For the text-containing cell, return its midpoint in [x, y] coordinate format. 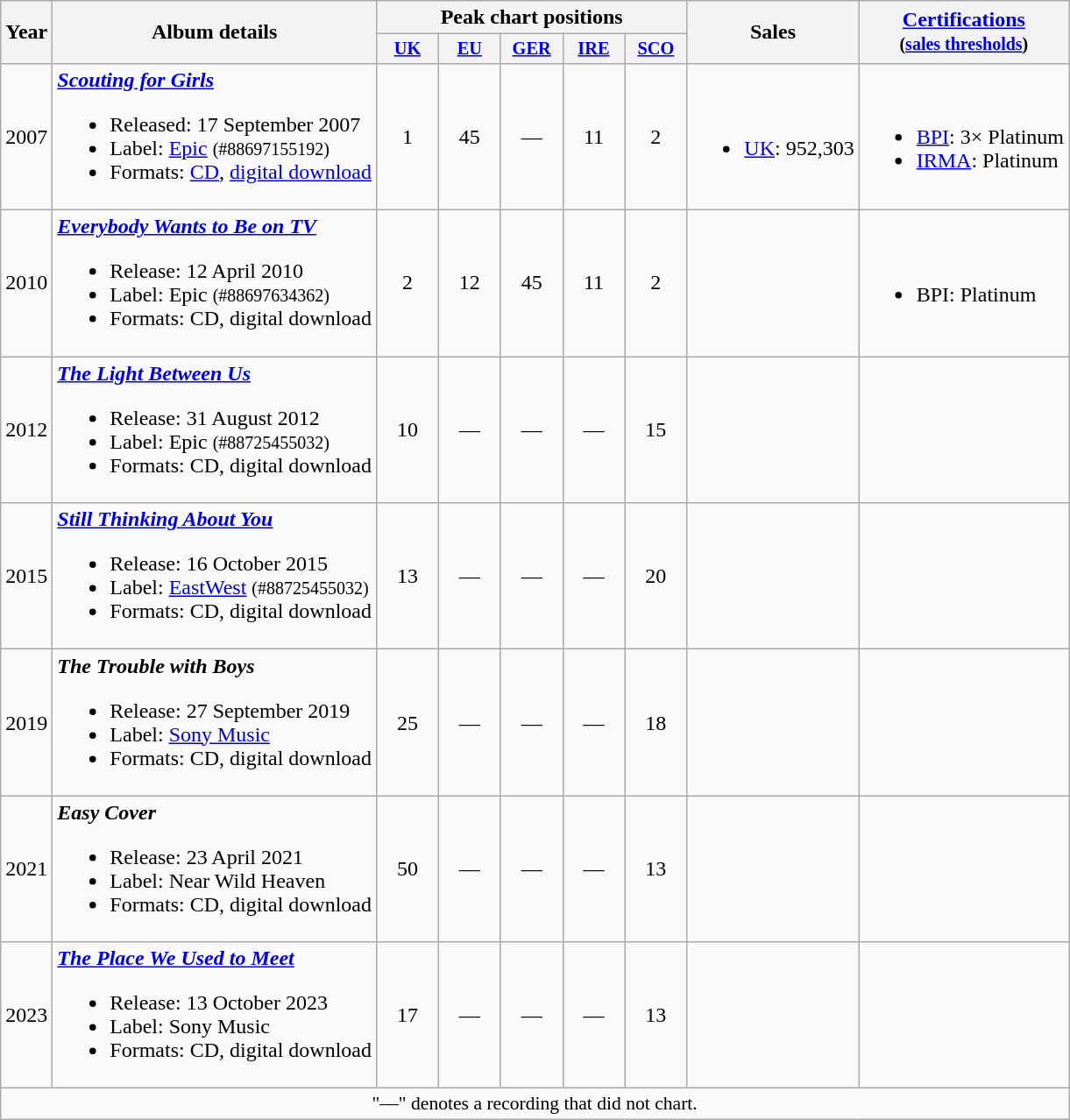
1 [408, 137]
15 [655, 429]
25 [408, 722]
Still Thinking About YouRelease: 16 October 2015Label: EastWest (#88725455032)Formats: CD, digital download [215, 577]
Certifications(sales thresholds) [964, 32]
EU [470, 49]
12 [470, 284]
Easy CoverRelease: 23 April 2021Label: Near Wild HeavenFormats: CD, digital download [215, 869]
2007 [26, 137]
17 [408, 1015]
"—" denotes a recording that did not chart. [535, 1104]
IRE [594, 49]
20 [655, 577]
Everybody Wants to Be on TVRelease: 12 April 2010Label: Epic (#88697634362)Formats: CD, digital download [215, 284]
The Place We Used to MeetRelease: 13 October 2023Label: Sony MusicFormats: CD, digital download [215, 1015]
UK: 952,303 [773, 137]
GER [531, 49]
10 [408, 429]
2021 [26, 869]
SCO [655, 49]
18 [655, 722]
Year [26, 32]
Peak chart positions [532, 18]
BPI: 3× PlatinumIRMA: Platinum [964, 137]
2010 [26, 284]
Sales [773, 32]
Scouting for GirlsReleased: 17 September 2007Label: Epic (#88697155192)Formats: CD, digital download [215, 137]
2015 [26, 577]
Album details [215, 32]
The Trouble with BoysRelease: 27 September 2019Label: Sony MusicFormats: CD, digital download [215, 722]
2023 [26, 1015]
BPI: Platinum [964, 284]
The Light Between UsRelease: 31 August 2012Label: Epic (#88725455032)Formats: CD, digital download [215, 429]
50 [408, 869]
2019 [26, 722]
2012 [26, 429]
UK [408, 49]
